Output the [x, y] coordinate of the center of the cell containing the given text.  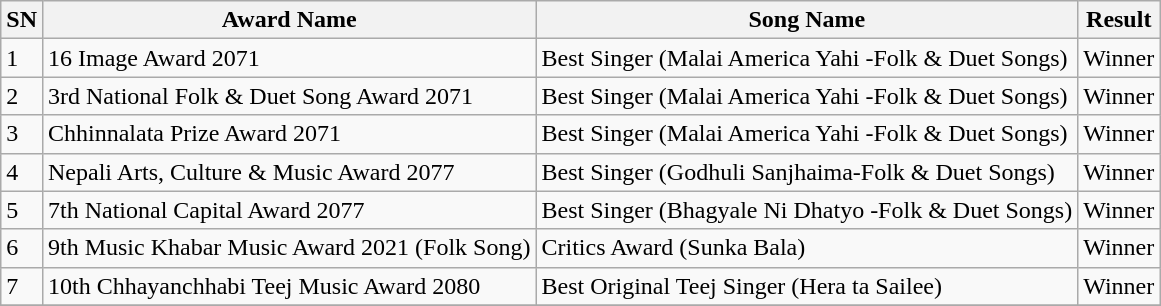
3 [22, 134]
9th Music Khabar Music Award 2021 (Folk Song) [289, 248]
7th National Capital Award 2077 [289, 210]
Song Name [807, 20]
Best Singer (Godhuli Sanjhaima-Folk & Duet Songs) [807, 172]
Nepali Arts, Culture & Music Award 2077 [289, 172]
2 [22, 96]
SN [22, 20]
4 [22, 172]
16 Image Award 2071 [289, 58]
Critics Award (Sunka Bala) [807, 248]
3rd National Folk & Duet Song Award 2071 [289, 96]
1 [22, 58]
Best Original Teej Singer (Hera ta Sailee) [807, 286]
7 [22, 286]
Result [1119, 20]
Best Singer (Bhagyale Ni Dhatyo -Folk & Duet Songs) [807, 210]
6 [22, 248]
Chhinnalata Prize Award 2071 [289, 134]
10th Chhayanchhabi Teej Music Award 2080 [289, 286]
Award Name [289, 20]
5 [22, 210]
